Output the [X, Y] coordinate of the center of the cell containing the given text.  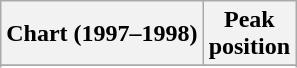
Peakposition [249, 34]
Chart (1997–1998) [102, 34]
